Pinpoint the cell where the given text exists, returning its (X, Y) midpoint coordinate. 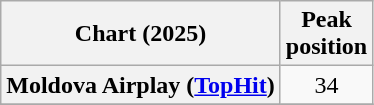
34 (326, 85)
Chart (2025) (141, 34)
Moldova Airplay (TopHit) (141, 85)
Peakposition (326, 34)
